For the text-containing cell, return its midpoint in [X, Y] coordinate format. 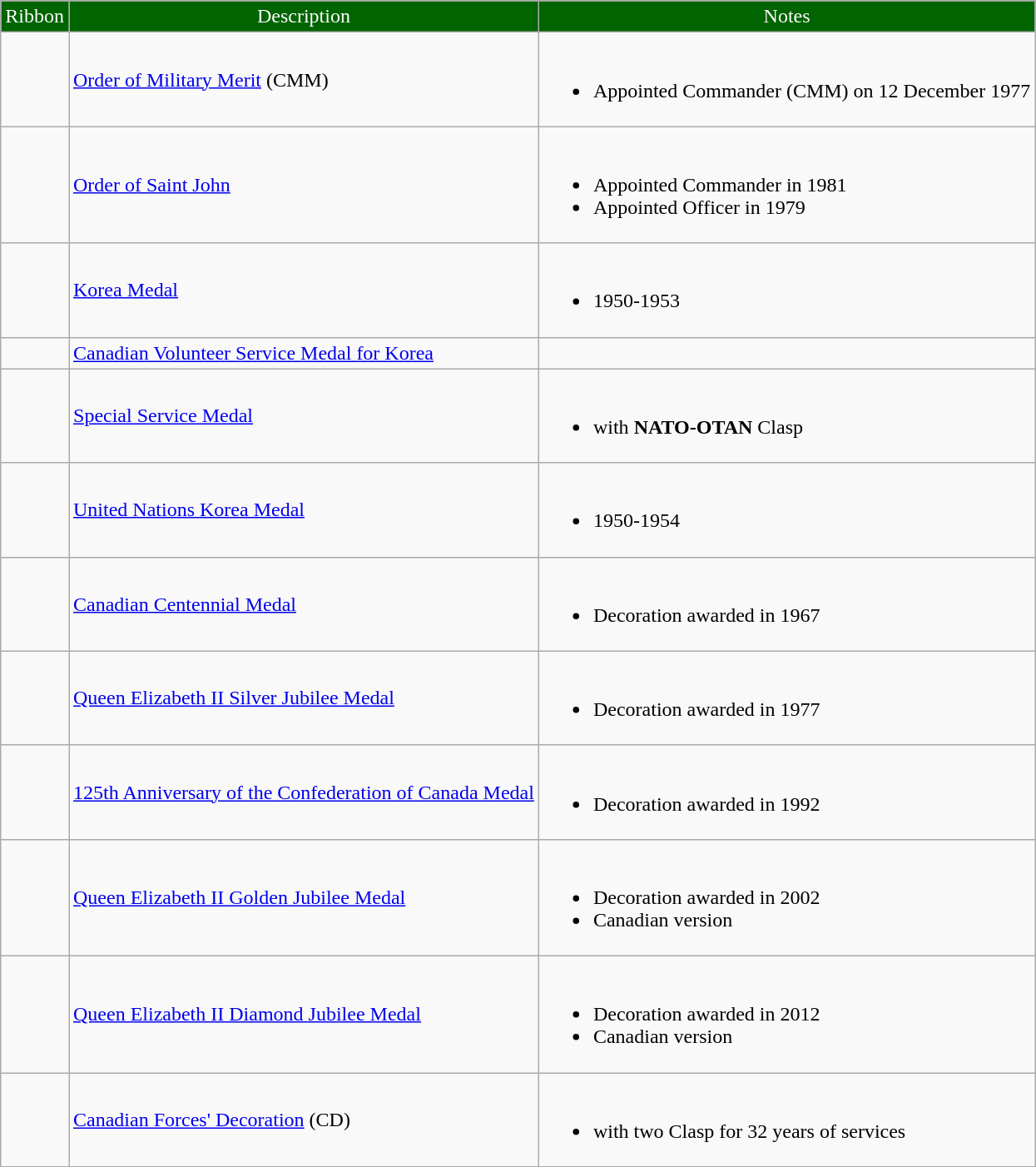
Order of Saint John [303, 185]
with NATO-OTAN Clasp [786, 416]
Order of Military Merit (CMM) [303, 80]
Canadian Centennial Medal [303, 604]
125th Anniversary of the Confederation of Canada Medal [303, 792]
1950-1953 [786, 290]
Special Service Medal [303, 416]
Decoration awarded in 1967 [786, 604]
United Nations Korea Medal [303, 509]
Decoration awarded in 2002Canadian version [786, 897]
Decoration awarded in 1977 [786, 698]
Notes [786, 17]
Ribbon [35, 17]
Canadian Forces' Decoration (CD) [303, 1119]
Appointed Commander in 1981Appointed Officer in 1979 [786, 185]
Appointed Commander (CMM) on 12 December 1977 [786, 80]
with two Clasp for 32 years of services [786, 1119]
Decoration awarded in 1992 [786, 792]
Canadian Volunteer Service Medal for Korea [303, 353]
Queen Elizabeth II Diamond Jubilee Medal [303, 1014]
Korea Medal [303, 290]
Description [303, 17]
Decoration awarded in 2012Canadian version [786, 1014]
1950-1954 [786, 509]
Queen Elizabeth II Silver Jubilee Medal [303, 698]
Queen Elizabeth II Golden Jubilee Medal [303, 897]
